Scan for the cell matching the given text and deliver its (X, Y) coordinate at center. 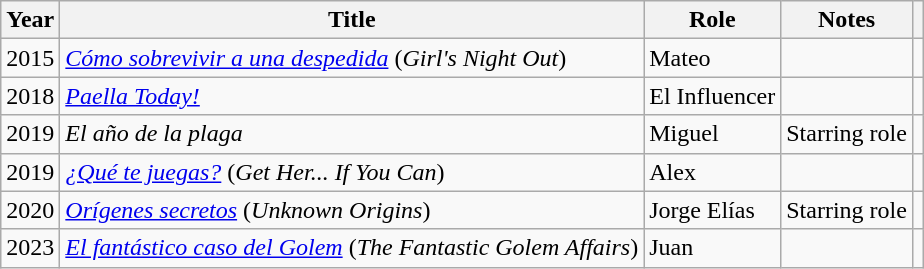
2020 (30, 210)
Jorge Elías (712, 210)
Notes (847, 20)
Paella Today! (352, 96)
Alex (712, 172)
Cómo sobrevivir a una despedida (Girl's Night Out) (352, 58)
Title (352, 20)
Miguel (712, 134)
Role (712, 20)
2023 (30, 248)
¿Qué te juegas? (Get Her... If You Can) (352, 172)
Mateo (712, 58)
Juan (712, 248)
2015 (30, 58)
2018 (30, 96)
El Influencer (712, 96)
El año de la plaga (352, 134)
Year (30, 20)
El fantástico caso del Golem (The Fantastic Golem Affairs) (352, 248)
Orígenes secretos (Unknown Origins) (352, 210)
